Scan for the cell matching the given text and deliver its (x, y) coordinate at center. 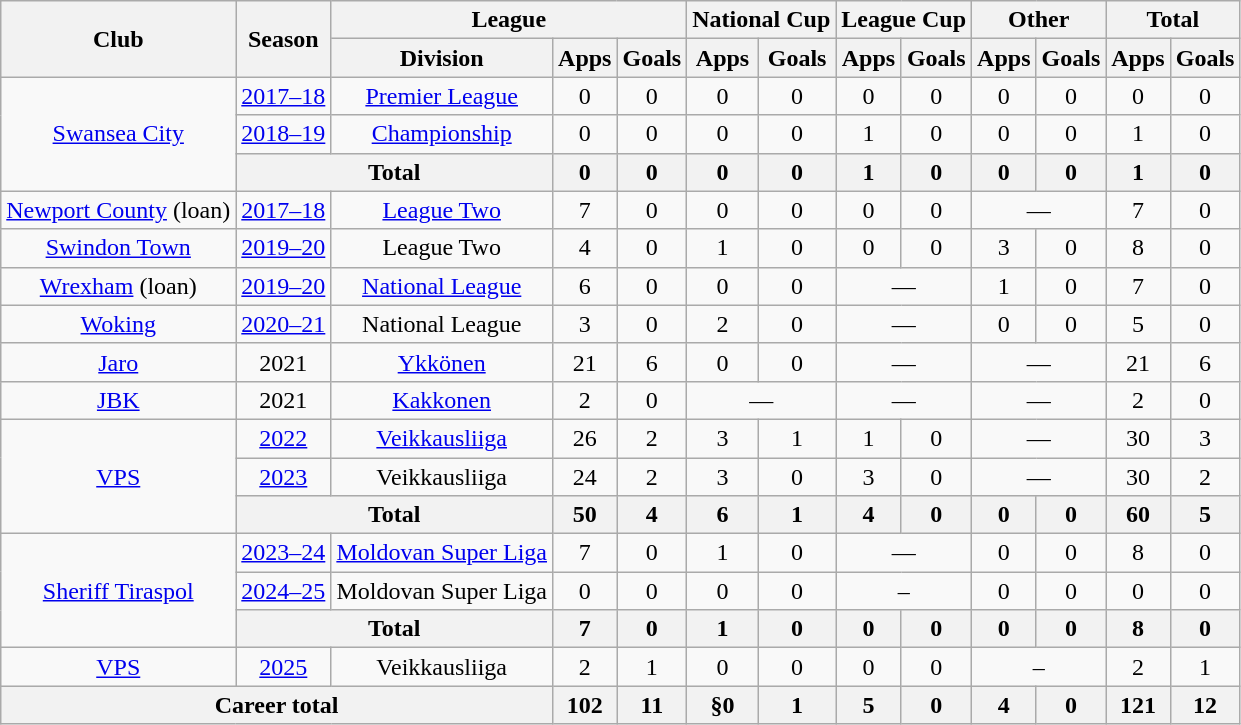
Kakkonen (442, 400)
24 (585, 477)
102 (585, 705)
2020–21 (284, 324)
50 (585, 515)
2022 (284, 438)
2024–25 (284, 591)
121 (1138, 705)
Club (118, 39)
League (509, 20)
11 (652, 705)
Wrexham (loan) (118, 286)
Premier League (442, 96)
2025 (284, 667)
JBK (118, 400)
§0 (723, 705)
Woking (118, 324)
Ykkönen (442, 362)
2023 (284, 477)
60 (1138, 515)
12 (1205, 705)
Swindon Town (118, 248)
Division (442, 58)
Swansea City (118, 134)
2018–19 (284, 134)
League Cup (904, 20)
Season (284, 39)
Newport County (loan) (118, 210)
2023–24 (284, 553)
26 (585, 438)
Championship (442, 134)
Career total (277, 705)
Other (1039, 20)
Jaro (118, 362)
National Cup (762, 20)
Sheriff Tiraspol (118, 591)
